From the cell containing the given text, extract its center point as (x, y) coordinate. 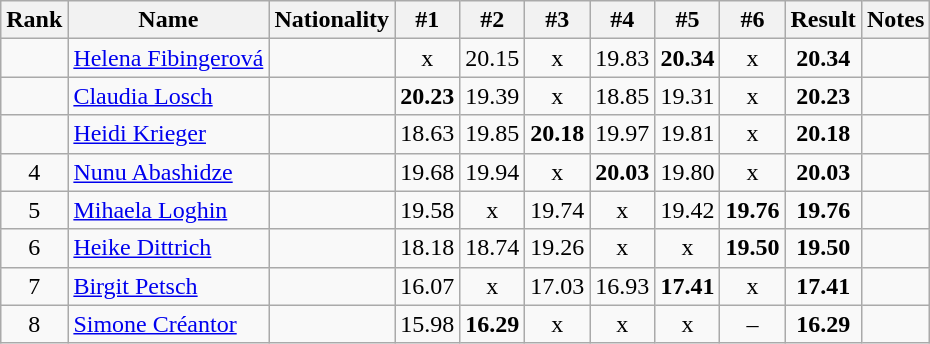
Simone Créantor (168, 324)
Claudia Losch (168, 96)
Heidi Krieger (168, 134)
19.83 (622, 58)
6 (34, 248)
17.03 (558, 286)
#4 (622, 20)
– (752, 324)
18.63 (428, 134)
15.98 (428, 324)
#3 (558, 20)
19.74 (558, 210)
#6 (752, 20)
20.15 (492, 58)
18.74 (492, 248)
19.58 (428, 210)
5 (34, 210)
Notes (895, 20)
19.81 (688, 134)
19.26 (558, 248)
19.97 (622, 134)
Birgit Petsch (168, 286)
18.18 (428, 248)
19.80 (688, 172)
19.68 (428, 172)
Mihaela Loghin (168, 210)
8 (34, 324)
Heike Dittrich (168, 248)
7 (34, 286)
19.39 (492, 96)
#2 (492, 20)
4 (34, 172)
#5 (688, 20)
19.31 (688, 96)
19.85 (492, 134)
19.94 (492, 172)
Helena Fibingerová (168, 58)
16.07 (428, 286)
19.42 (688, 210)
Nunu Abashidze (168, 172)
#1 (428, 20)
18.85 (622, 96)
Result (823, 20)
Nationality (332, 20)
16.93 (622, 286)
Name (168, 20)
Rank (34, 20)
